Extract the (X, Y) coordinate from the center of the cell holding the provided text.  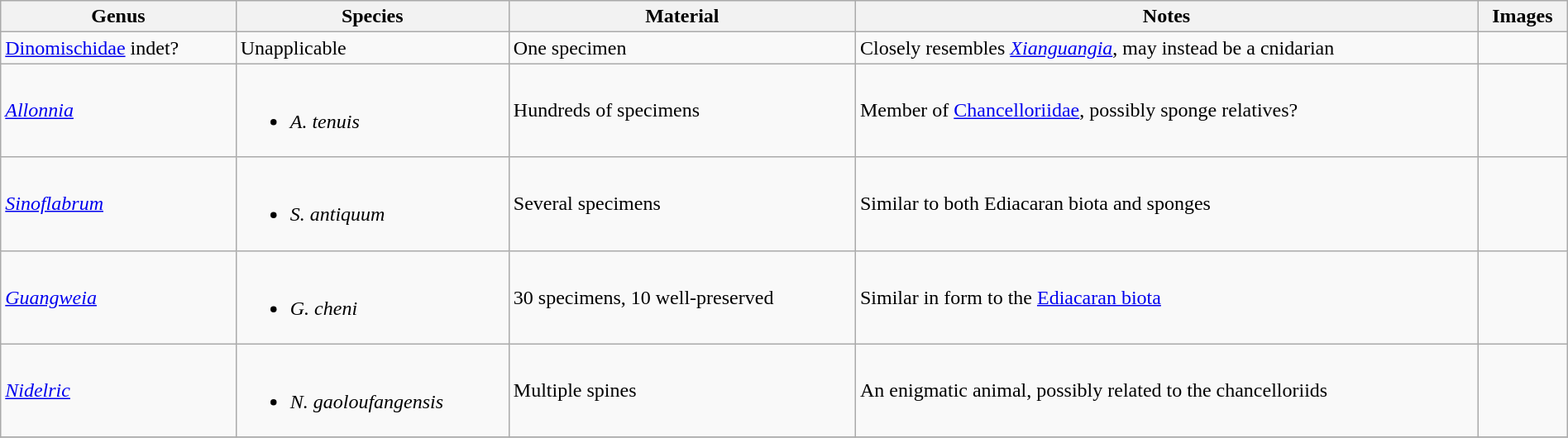
Hundreds of specimens (681, 111)
Material (681, 17)
Sinoflabrum (118, 203)
30 specimens, 10 well-preserved (681, 298)
Genus (118, 17)
Guangweia (118, 298)
S. antiquum (372, 203)
N. gaoloufangensis (372, 390)
Member of Chancelloriidae, possibly sponge relatives? (1166, 111)
One specimen (681, 48)
G. cheni (372, 298)
Nidelric (118, 390)
Closely resembles Xianguangia, may instead be a cnidarian (1166, 48)
A. tenuis (372, 111)
Allonnia (118, 111)
Species (372, 17)
Multiple spines (681, 390)
Notes (1166, 17)
An enigmatic animal, possibly related to the chancelloriids (1166, 390)
Several specimens (681, 203)
Similar to both Ediacaran biota and sponges (1166, 203)
Images (1523, 17)
Dinomischidae indet? (118, 48)
Unapplicable (372, 48)
Similar in form to the Ediacaran biota (1166, 298)
